Return the [x, y] coordinate for the center point of the cell that contains the specified text.  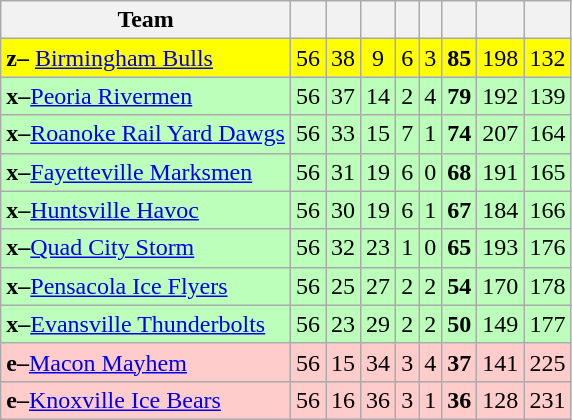
191 [500, 172]
54 [460, 286]
165 [548, 172]
x–Fayetteville Marksmen [146, 172]
225 [548, 362]
38 [344, 58]
170 [500, 286]
85 [460, 58]
141 [500, 362]
198 [500, 58]
29 [378, 324]
x–Roanoke Rail Yard Dawgs [146, 134]
149 [500, 324]
74 [460, 134]
67 [460, 210]
x–Huntsville Havoc [146, 210]
178 [548, 286]
x–Quad City Storm [146, 248]
79 [460, 96]
128 [500, 400]
193 [500, 248]
34 [378, 362]
z– Birmingham Bulls [146, 58]
7 [408, 134]
31 [344, 172]
207 [500, 134]
164 [548, 134]
139 [548, 96]
14 [378, 96]
e–Macon Mayhem [146, 362]
x–Evansville Thunderbolts [146, 324]
184 [500, 210]
27 [378, 286]
176 [548, 248]
Team [146, 20]
166 [548, 210]
68 [460, 172]
32 [344, 248]
e–Knoxville Ice Bears [146, 400]
33 [344, 134]
231 [548, 400]
50 [460, 324]
25 [344, 286]
x–Pensacola Ice Flyers [146, 286]
192 [500, 96]
9 [378, 58]
16 [344, 400]
30 [344, 210]
177 [548, 324]
x–Peoria Rivermen [146, 96]
65 [460, 248]
132 [548, 58]
